Detect which cell encompasses the target text, then output its [x, y] center coordinate. 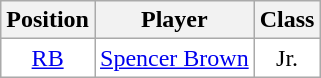
Player [174, 20]
Spencer Brown [174, 58]
RB [48, 58]
Jr. [287, 58]
Class [287, 20]
Position [48, 20]
